Return (x, y) of the center of cell containing provided text 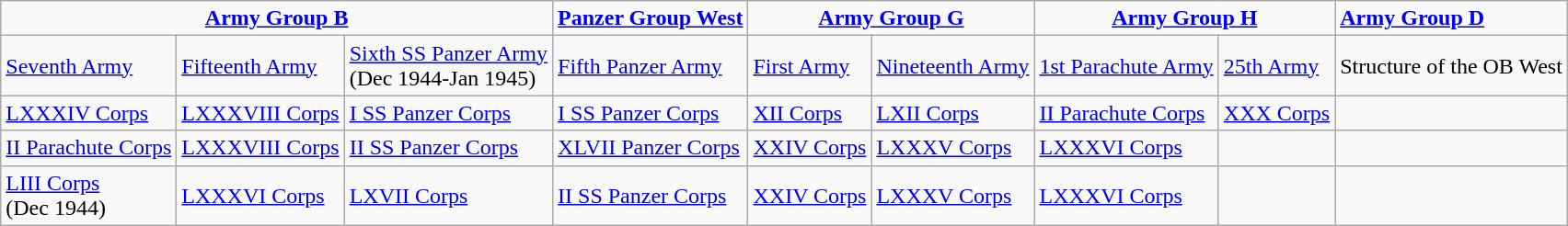
LXII Corps (953, 113)
Army Group H (1185, 18)
XXX Corps (1276, 113)
Sixth SS Panzer Army(Dec 1944-Jan 1945) (448, 66)
LIII Corps(Dec 1944) (88, 195)
Seventh Army (88, 66)
1st Parachute Army (1126, 66)
Structure of the OB West (1452, 66)
Fifth Panzer Army (651, 66)
Army Group B (277, 18)
First Army (810, 66)
XLVII Panzer Corps (651, 148)
Army Group G (891, 18)
LXXXIV Corps (88, 113)
Panzer Group West (651, 18)
Fifteenth Army (260, 66)
LXVII Corps (448, 195)
Nineteenth Army (953, 66)
Army Group D (1452, 18)
XII Corps (810, 113)
25th Army (1276, 66)
